Search for the cell housing the specified text and yield its [X, Y] center coordinate. 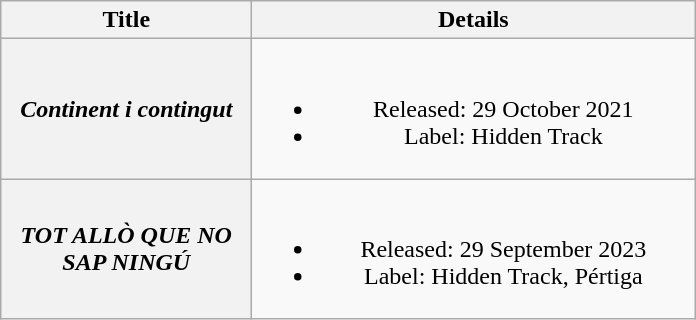
Released: 29 October 2021Label: Hidden Track [474, 109]
Title [126, 20]
Released: 29 September 2023Label: Hidden Track, Pértiga [474, 249]
Continent i contingut [126, 109]
TOT ALLÒ QUE NO SAP NINGÚ [126, 249]
Details [474, 20]
